From the cell containing the given text, extract its center point as [X, Y] coordinate. 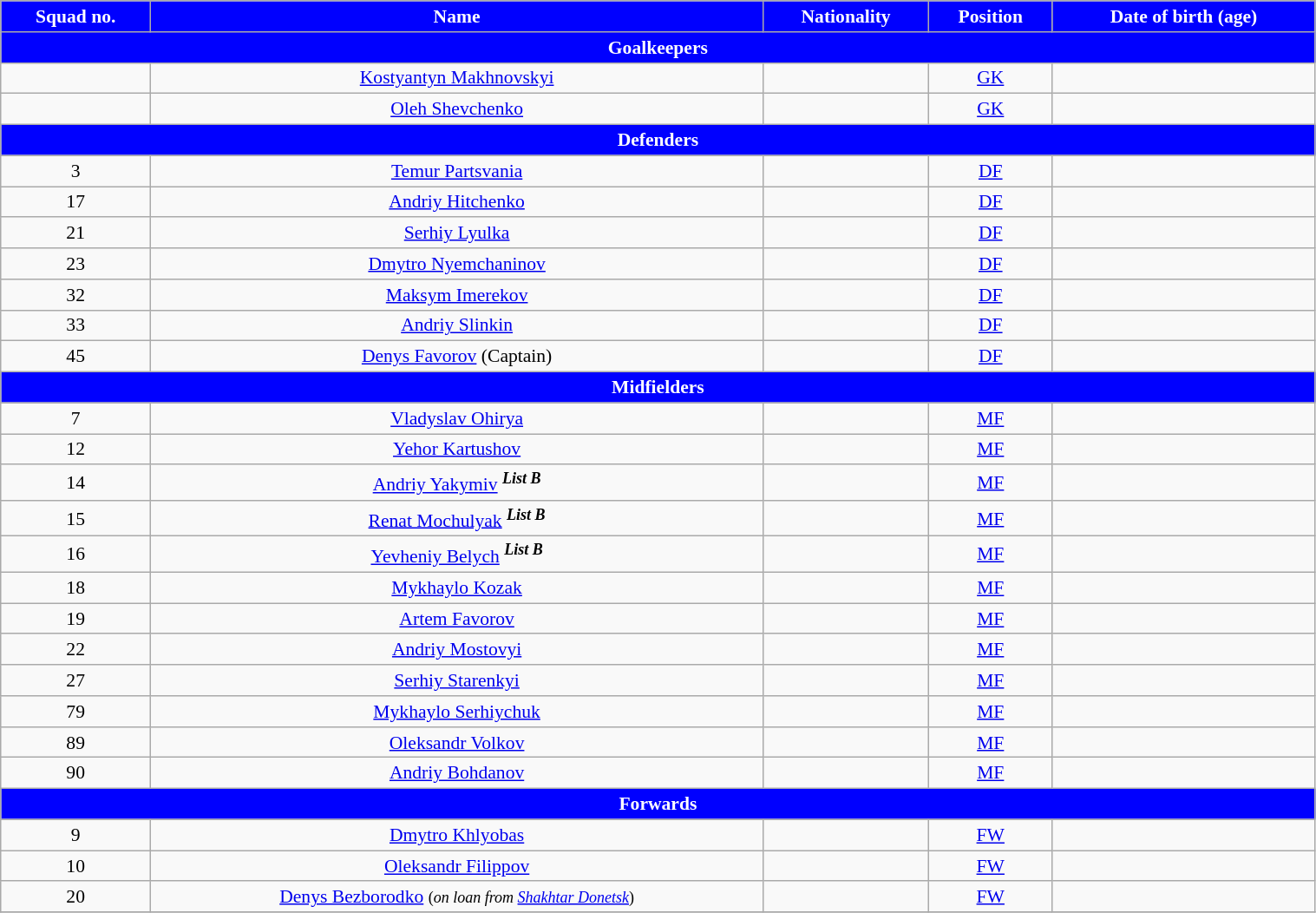
33 [76, 325]
Name [457, 16]
Squad no. [76, 16]
14 [76, 483]
Andriy Slinkin [457, 325]
21 [76, 233]
23 [76, 264]
Nationality [847, 16]
Yevheniy Belych List B [457, 554]
Andriy Hitchenko [457, 202]
Mykhaylo Kozak [457, 588]
22 [76, 650]
32 [76, 295]
27 [76, 680]
Serhiy Starenkyi [457, 680]
Andriy Mostovyi [457, 650]
3 [76, 171]
79 [76, 712]
7 [76, 418]
Dmytro Nyemchaninov [457, 264]
Kostyantyn Makhnovskyi [457, 78]
Andriy Bohdanov [457, 773]
Maksym Imerekov [457, 295]
Mykhaylo Serhiychuk [457, 712]
45 [76, 357]
19 [76, 619]
Denys Bezborodko (on loan from Shakhtar Donetsk) [457, 897]
17 [76, 202]
Renat Mochulyak List B [457, 519]
90 [76, 773]
Forwards [658, 805]
Oleh Shevchenko [457, 109]
Dmytro Khlyobas [457, 835]
Oleksandr Filippov [457, 866]
18 [76, 588]
Date of birth (age) [1183, 16]
Artem Favorov [457, 619]
15 [76, 519]
Denys Favorov (Captain) [457, 357]
Andriy Yakymiv List B [457, 483]
Yehor Kartushov [457, 450]
Goalkeepers [658, 48]
Temur Partsvania [457, 171]
Vladyslav Ohirya [457, 418]
12 [76, 450]
Serhiy Lyulka [457, 233]
Oleksandr Volkov [457, 743]
Defenders [658, 141]
89 [76, 743]
16 [76, 554]
9 [76, 835]
10 [76, 866]
20 [76, 897]
Midfielders [658, 388]
Position [991, 16]
